Return (X, Y) of the center of cell containing provided text 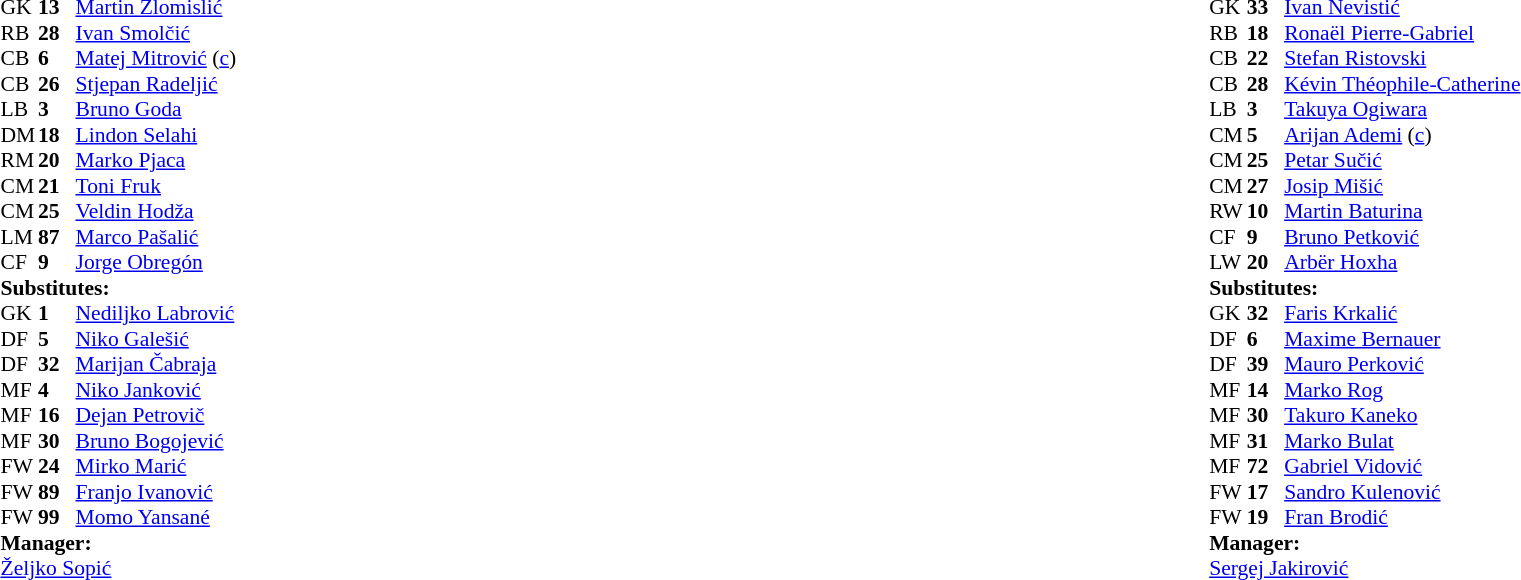
Bruno Bogojević (156, 441)
Mirko Marić (156, 467)
87 (57, 237)
RM (19, 161)
Marijan Čabraja (156, 365)
Stefan Ristovski (1402, 59)
22 (1266, 59)
Jorge Obregón (156, 263)
RW (1228, 211)
1 (57, 313)
31 (1266, 441)
Petar Sučić (1402, 161)
39 (1266, 365)
16 (57, 415)
Arijan Ademi (c) (1402, 135)
Kévin Théophile-Catherine (1402, 84)
99 (57, 517)
26 (57, 84)
Bruno Goda (156, 109)
Marko Pjaca (156, 161)
LM (19, 237)
27 (1266, 186)
Takuya Ogiwara (1402, 109)
10 (1266, 211)
Toni Fruk (156, 186)
Takuro Kaneko (1402, 415)
Marko Bulat (1402, 441)
Lindon Selahi (156, 135)
Faris Krkalić (1402, 313)
Matej Mitrović (c) (156, 59)
DM (19, 135)
14 (1266, 390)
Bruno Petković (1402, 237)
LW (1228, 263)
19 (1266, 517)
Franjo Ivanović (156, 492)
Fran Brodić (1402, 517)
Nediljko Labrović (156, 313)
Martin Baturina (1402, 211)
Maxime Bernauer (1402, 339)
Arbër Hoxha (1402, 263)
Josip Mišić (1402, 186)
Mauro Perković (1402, 365)
21 (57, 186)
Dejan Petrovič (156, 415)
Veldin Hodža (156, 211)
Ivan Smolčić (156, 33)
Stjepan Radeljić (156, 84)
17 (1266, 492)
Marco Pašalić (156, 237)
4 (57, 390)
24 (57, 467)
72 (1266, 467)
Niko Galešić (156, 339)
Ronaël Pierre-Gabriel (1402, 33)
89 (57, 492)
Sandro Kulenović (1402, 492)
Marko Rog (1402, 390)
Niko Janković (156, 390)
Gabriel Vidović (1402, 467)
Momo Yansané (156, 517)
